Output the [X, Y] coordinate of the center of the cell containing the given text.  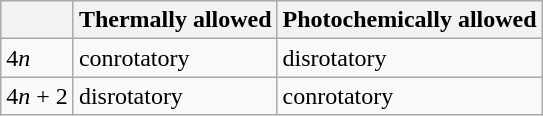
4n + 2 [38, 96]
4n [38, 58]
Photochemically allowed [410, 20]
Thermally allowed [175, 20]
